From the cell containing the given text, extract its center point as (X, Y) coordinate. 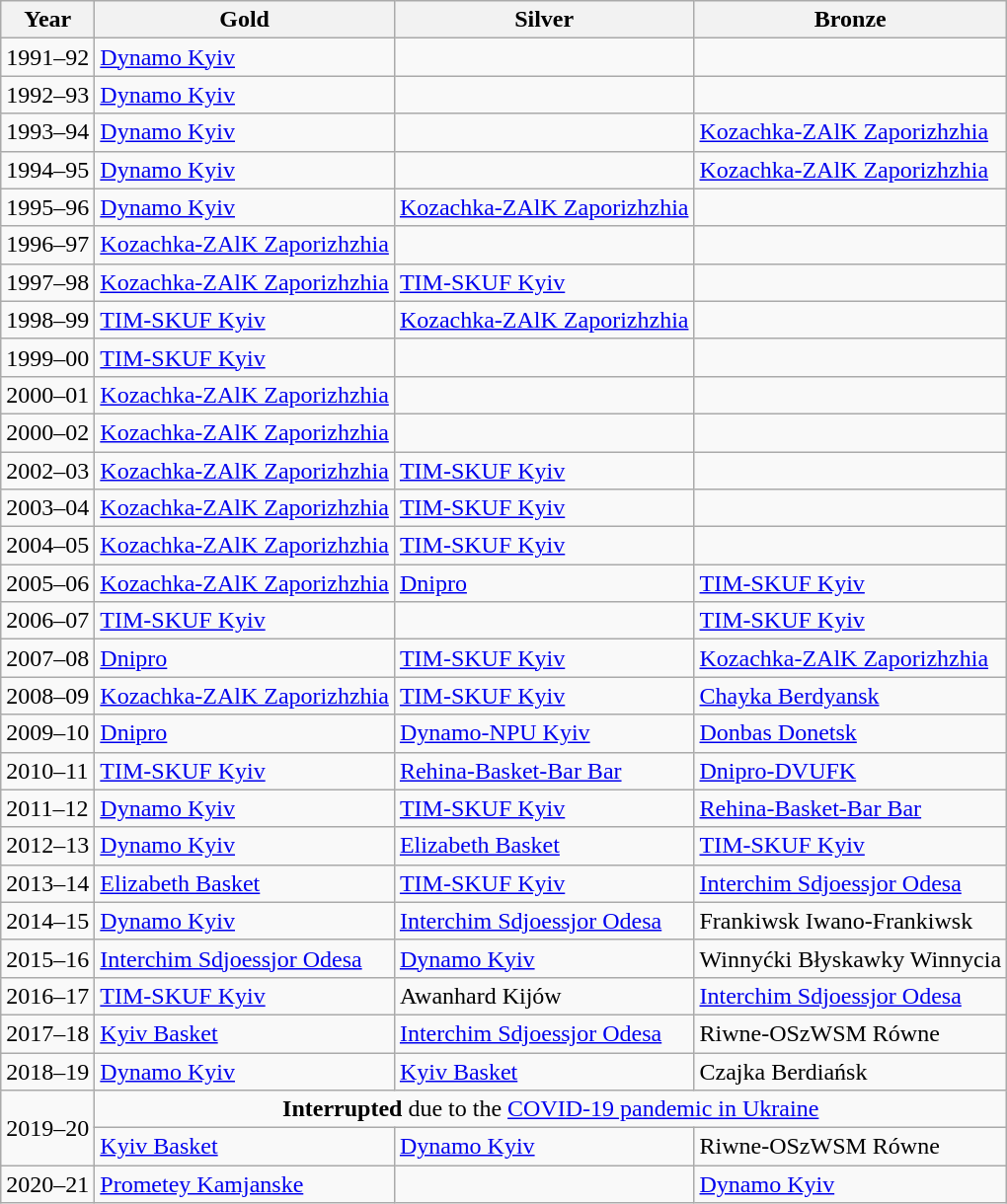
2010–11 (47, 771)
1994–95 (47, 170)
1992–93 (47, 95)
2017–18 (47, 1033)
2011–12 (47, 808)
Prometey Kamjanske (245, 1184)
Frankiwsk Iwano-Frankiwsk (851, 921)
Chayka Berdyansk (851, 696)
Dnipro-DVUFK (851, 771)
2013–14 (47, 883)
2014–15 (47, 921)
2015–16 (47, 958)
2006–07 (47, 621)
1998–99 (47, 320)
2005–06 (47, 583)
2003–04 (47, 508)
Bronze (851, 20)
2000–01 (47, 395)
2008–09 (47, 696)
2016–17 (47, 996)
Gold (245, 20)
1999–00 (47, 357)
2004–05 (47, 546)
2018–19 (47, 1071)
Year (47, 20)
Donbas Donetsk (851, 733)
1991–92 (47, 57)
Winnyćki Błyskawky Winnycia (851, 958)
2012–13 (47, 846)
2020–21 (47, 1184)
Silver (544, 20)
Dynamo-NPU Kyiv (544, 733)
2007–08 (47, 658)
Czajka Berdiańsk (851, 1071)
1996–97 (47, 245)
Awanhard Kijów (544, 996)
1997–98 (47, 282)
2009–10 (47, 733)
2002–03 (47, 471)
2000–02 (47, 432)
2019–20 (47, 1128)
1993–94 (47, 132)
1995–96 (47, 207)
Interrupted due to the COVID-19 pandemic in Ukraine (551, 1109)
